Find where the given text appears and provide that cell's center as (X, Y) coordinate. 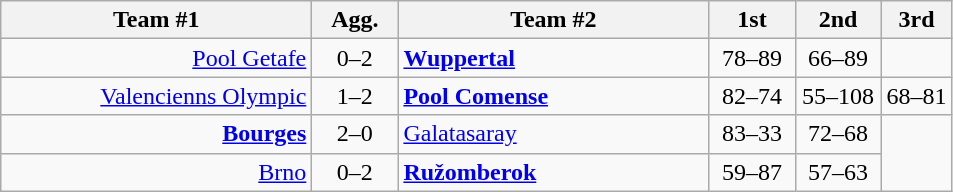
59–87 (752, 172)
78–89 (752, 58)
Galatasaray (554, 134)
82–74 (752, 96)
Bourges (156, 134)
2nd (838, 20)
66–89 (838, 58)
Valencienns Olympic (156, 96)
Team #2 (554, 20)
Pool Getafe (156, 58)
1st (752, 20)
55–108 (838, 96)
2–0 (355, 134)
Agg. (355, 20)
Team #1 (156, 20)
72–68 (838, 134)
Ružomberok (554, 172)
Pool Comense (554, 96)
68–81 (916, 96)
83–33 (752, 134)
3rd (916, 20)
57–63 (838, 172)
1–2 (355, 96)
Wuppertal (554, 58)
Brno (156, 172)
